Scan for the cell matching the given text and deliver its [x, y] coordinate at center. 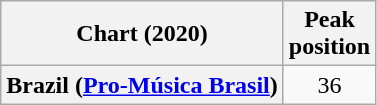
Chart (2020) [142, 34]
Peakposition [329, 34]
36 [329, 85]
Brazil (Pro-Música Brasil) [142, 85]
